Search for the cell housing the specified text and yield its (X, Y) center coordinate. 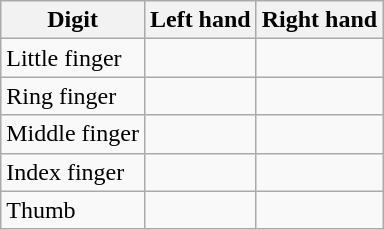
Right hand (319, 20)
Little finger (73, 58)
Digit (73, 20)
Thumb (73, 210)
Left hand (200, 20)
Index finger (73, 172)
Middle finger (73, 134)
Ring finger (73, 96)
